Pinpoint the cell where the given text exists, returning its (x, y) midpoint coordinate. 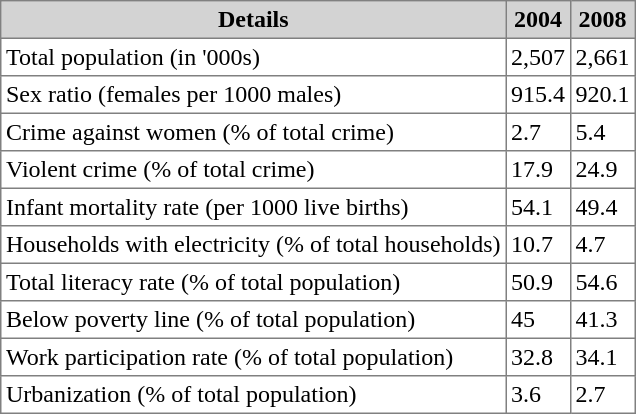
34.1 (602, 357)
Violent crime (% of total crime) (254, 170)
915.4 (538, 95)
2008 (602, 20)
Infant mortality rate (per 1000 live births) (254, 207)
5.4 (602, 132)
Crime against women (% of total crime) (254, 132)
Details (254, 20)
45 (538, 320)
Sex ratio (females per 1000 males) (254, 95)
Work participation rate (% of total population) (254, 357)
2,507 (538, 57)
4.7 (602, 245)
3.6 (538, 395)
920.1 (602, 95)
41.3 (602, 320)
17.9 (538, 170)
2004 (538, 20)
Below poverty line (% of total population) (254, 320)
Total population (in '000s) (254, 57)
54.6 (602, 282)
Households with electricity (% of total households) (254, 245)
32.8 (538, 357)
50.9 (538, 282)
Urbanization (% of total population) (254, 395)
2,661 (602, 57)
Total literacy rate (% of total population) (254, 282)
54.1 (538, 207)
24.9 (602, 170)
49.4 (602, 207)
10.7 (538, 245)
